Detect which cell encompasses the target text, then output its [X, Y] center coordinate. 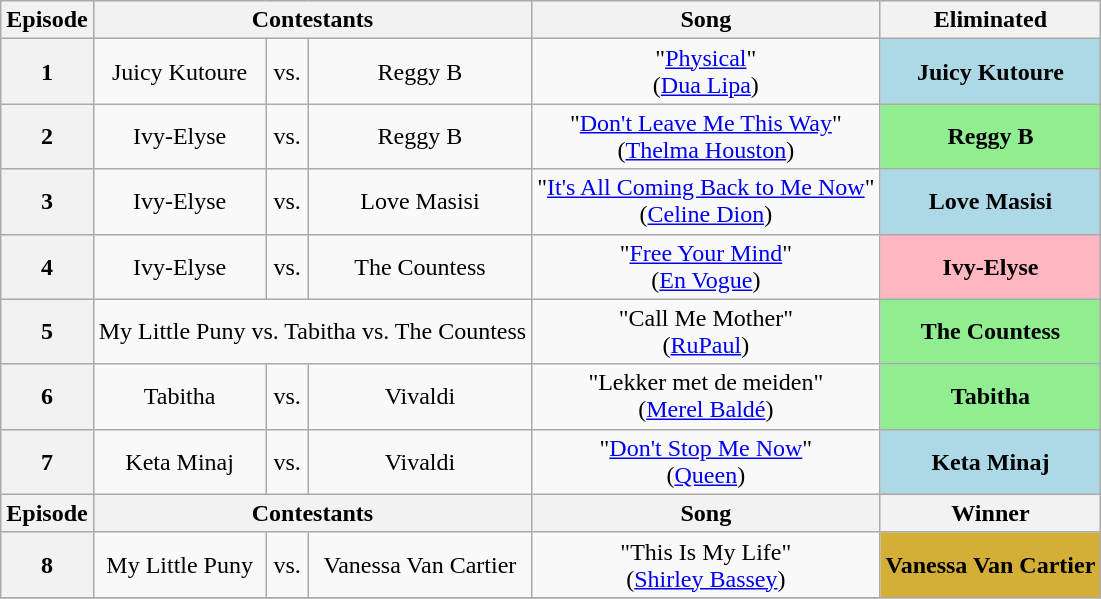
4 [47, 266]
My Little Puny [180, 564]
3 [47, 202]
"This Is My Life"(Shirley Bassey) [706, 564]
1 [47, 72]
"It's All Coming Back to Me Now"(Celine Dion) [706, 202]
8 [47, 564]
"Don't Stop Me Now"(Queen) [706, 462]
"Physical"(Dua Lipa) [706, 72]
My Little Puny vs. Tabitha vs. The Countess [312, 332]
5 [47, 332]
Eliminated [990, 20]
"Lekker met de meiden"(Merel Baldé) [706, 396]
2 [47, 136]
"Free Your Mind"(En Vogue) [706, 266]
7 [47, 462]
"Call Me Mother"(RuPaul) [706, 332]
"Don't Leave Me This Way"(Thelma Houston) [706, 136]
Winner [990, 513]
6 [47, 396]
